Capture the cell that displays the provided text and extract its [X, Y] central coordinate. 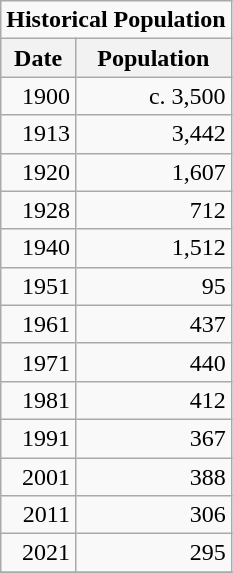
295 [153, 553]
1961 [38, 324]
3,442 [153, 134]
440 [153, 362]
1920 [38, 172]
306 [153, 515]
1928 [38, 210]
2021 [38, 553]
c. 3,500 [153, 96]
712 [153, 210]
388 [153, 477]
2011 [38, 515]
1900 [38, 96]
Date [38, 58]
1913 [38, 134]
367 [153, 438]
2001 [38, 477]
1,607 [153, 172]
95 [153, 286]
1951 [38, 286]
1940 [38, 248]
Population [153, 58]
1971 [38, 362]
1991 [38, 438]
437 [153, 324]
412 [153, 400]
1981 [38, 400]
1,512 [153, 248]
Historical Population [116, 20]
